Pinpoint the cell where the given text exists, returning its (x, y) midpoint coordinate. 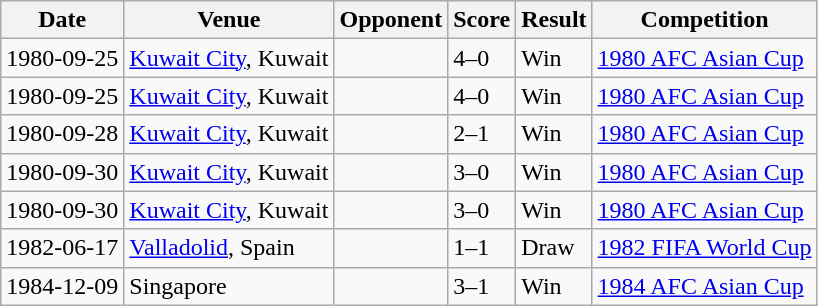
Score (482, 20)
Opponent (391, 20)
2–1 (482, 134)
Draw (554, 248)
1–1 (482, 248)
Valladolid, Spain (229, 248)
1982-06-17 (62, 248)
1984-12-09 (62, 286)
1980-09-28 (62, 134)
Competition (704, 20)
Venue (229, 20)
3–1 (482, 286)
Singapore (229, 286)
1982 FIFA World Cup (704, 248)
Date (62, 20)
Result (554, 20)
1984 AFC Asian Cup (704, 286)
